Return the (X, Y) coordinate for the center point of the cell that contains the specified text.  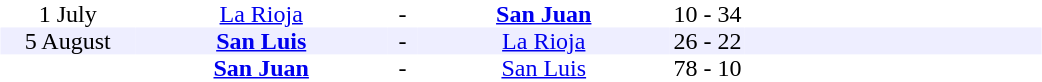
26 - 22 (707, 42)
10 - 34 (707, 14)
5 August (67, 42)
1 July (67, 14)
78 - 10 (707, 68)
